For the text-containing cell, return its midpoint in [x, y] coordinate format. 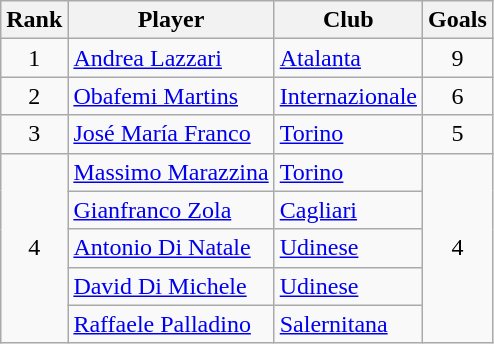
Andrea Lazzari [171, 58]
1 [34, 58]
David Di Michele [171, 286]
Atalanta [348, 58]
Club [348, 20]
Rank [34, 20]
José María Franco [171, 134]
Player [171, 20]
Salernitana [348, 324]
Obafemi Martins [171, 96]
Internazionale [348, 96]
6 [458, 96]
2 [34, 96]
Goals [458, 20]
3 [34, 134]
9 [458, 58]
Gianfranco Zola [171, 210]
Cagliari [348, 210]
Antonio Di Natale [171, 248]
Raffaele Palladino [171, 324]
Massimo Marazzina [171, 172]
5 [458, 134]
